Locate the cell with the specified text and output its (x, y) center coordinate. 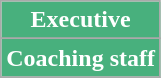
Coaching staff (81, 58)
Executive (81, 20)
